Extract the [X, Y] coordinate from the center of the cell holding the provided text.  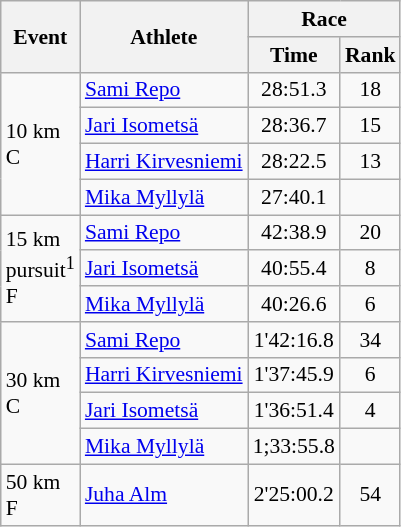
40:26.6 [294, 304]
10 km C [40, 143]
54 [370, 494]
1'37:45.9 [294, 375]
30 km C [40, 393]
28:22.5 [294, 162]
Time [294, 55]
2'25:00.2 [294, 494]
15 [370, 126]
13 [370, 162]
15 km pursuit1 F [40, 268]
18 [370, 90]
20 [370, 233]
Race [324, 19]
4 [370, 411]
40:55.4 [294, 269]
28:51.3 [294, 90]
Event [40, 36]
Athlete [164, 36]
50 km F [40, 494]
1;33:55.8 [294, 447]
27:40.1 [294, 197]
28:36.7 [294, 126]
8 [370, 269]
42:38.9 [294, 233]
Juha Alm [164, 494]
34 [370, 340]
1'42:16.8 [294, 340]
1'36:51.4 [294, 411]
Rank [370, 55]
